Provide the [X, Y] coordinate of the cell's center where the given text is located.  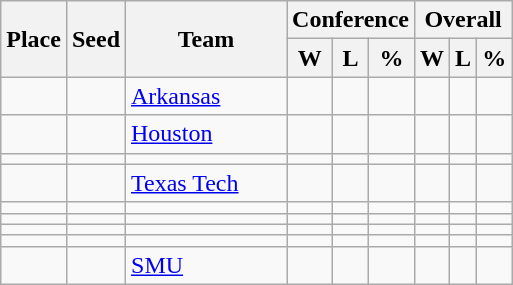
Texas Tech [206, 183]
Team [206, 39]
Houston [206, 134]
Seed [96, 39]
Place [34, 39]
Conference [351, 20]
SMU [206, 265]
Overall [462, 20]
Arkansas [206, 96]
